Determine the (x, y) coordinate at the center of the cell enclosing the given text.  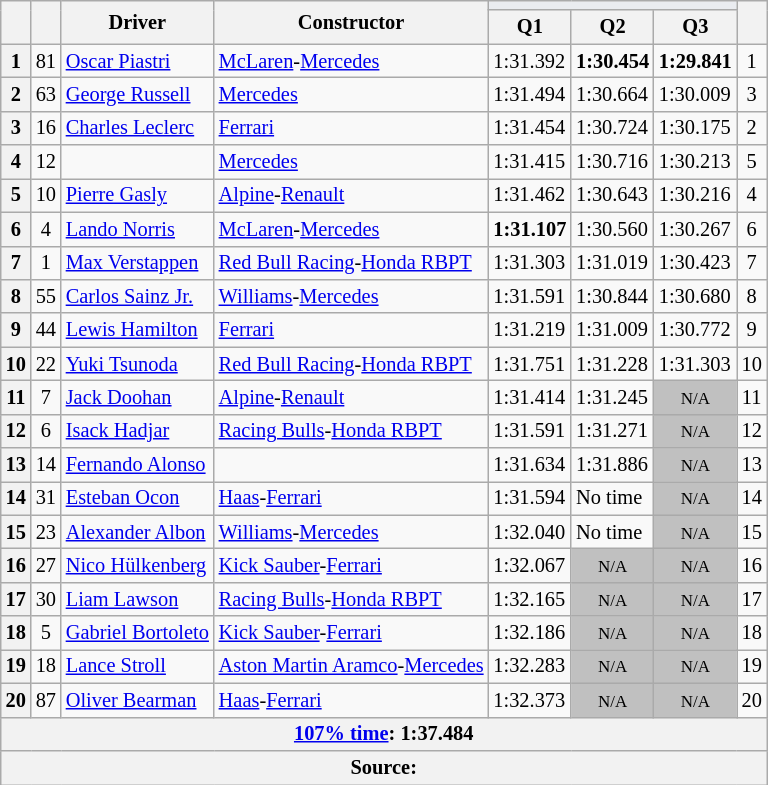
Nico Hülkenberg (138, 565)
1:30.664 (612, 94)
Pierre Gasly (138, 195)
1:30.423 (696, 263)
1:30.680 (696, 296)
1:31.494 (530, 94)
Oliver Bearman (138, 700)
1:31.886 (612, 465)
Alexander Albon (138, 532)
Esteban Ocon (138, 498)
1:30.175 (696, 128)
30 (46, 599)
1:32.186 (530, 633)
1:30.560 (612, 229)
Fernando Alonso (138, 465)
31 (46, 498)
Aston Martin Aramco-Mercedes (352, 666)
27 (46, 565)
Driver (138, 22)
44 (46, 330)
1:30.724 (612, 128)
Liam Lawson (138, 599)
1:30.216 (696, 195)
1:30.772 (696, 330)
1:32.165 (530, 599)
1:31.454 (530, 128)
87 (46, 700)
1:31.219 (530, 330)
107% time: 1:37.484 (384, 734)
1:30.267 (696, 229)
1:31.462 (530, 195)
1:30.643 (612, 195)
1:31.228 (612, 364)
1:32.283 (530, 666)
Jack Doohan (138, 397)
1:31.019 (612, 263)
1:29.841 (696, 61)
1:31.245 (612, 397)
Q1 (530, 27)
Q3 (696, 27)
Gabriel Bortoleto (138, 633)
1:31.414 (530, 397)
1:31.634 (530, 465)
Source: (384, 767)
Yuki Tsunoda (138, 364)
Lewis Hamilton (138, 330)
81 (46, 61)
Charles Leclerc (138, 128)
Lance Stroll (138, 666)
Max Verstappen (138, 263)
George Russell (138, 94)
1:30.844 (612, 296)
1:32.040 (530, 532)
Carlos Sainz Jr. (138, 296)
1:31.751 (530, 364)
1:32.067 (530, 565)
Lando Norris (138, 229)
1:30.213 (696, 162)
Oscar Piastri (138, 61)
1:32.373 (530, 700)
1:30.454 (612, 61)
1:31.009 (612, 330)
Q2 (612, 27)
1:31.415 (530, 162)
1:31.271 (612, 431)
1:30.009 (696, 94)
23 (46, 532)
1:31.392 (530, 61)
63 (46, 94)
55 (46, 296)
1:31.594 (530, 498)
1:31.107 (530, 229)
22 (46, 364)
Constructor (352, 22)
1:30.716 (612, 162)
Isack Hadjar (138, 431)
